For the text-containing cell, return its midpoint in (X, Y) coordinate format. 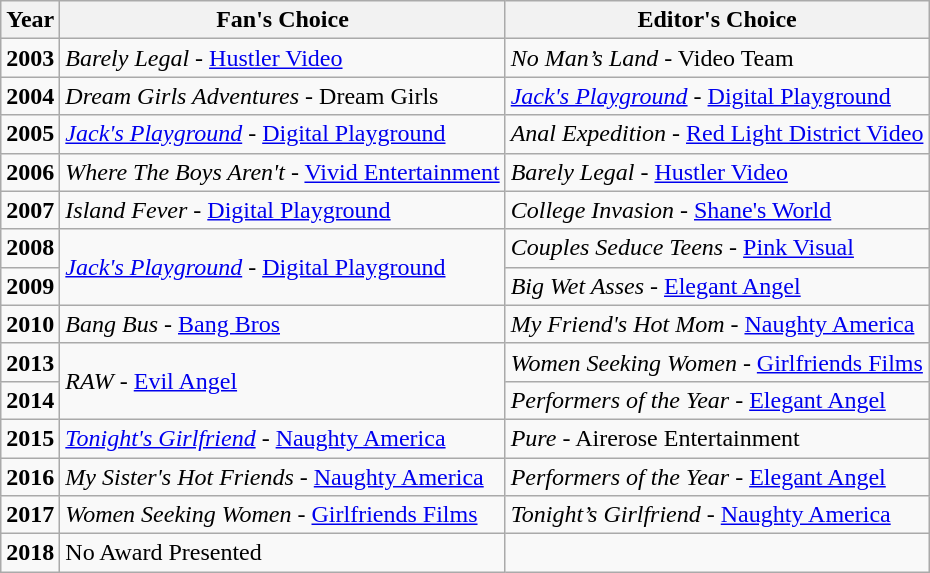
No Award Presented (282, 553)
2014 (30, 400)
Tonight's Girlfriend - Naughty America (282, 438)
2015 (30, 438)
Tonight’s Girlfriend - Naughty America (717, 515)
2010 (30, 324)
Island Fever - Digital Playground (282, 210)
Year (30, 20)
2005 (30, 134)
Editor's Choice (717, 20)
2013 (30, 362)
Couples Seduce Teens - Pink Visual (717, 248)
Dream Girls Adventures - Dream Girls (282, 96)
College Invasion - Shane's World (717, 210)
No Man’s Land - Video Team (717, 58)
2007 (30, 210)
2006 (30, 172)
Fan's Choice (282, 20)
2004 (30, 96)
2016 (30, 477)
2018 (30, 553)
2009 (30, 286)
RAW - Evil Angel (282, 381)
2017 (30, 515)
Bang Bus - Bang Bros (282, 324)
My Friend's Hot Mom - Naughty America (717, 324)
Anal Expedition - Red Light District Video (717, 134)
2008 (30, 248)
2003 (30, 58)
Where The Boys Aren't - Vivid Entertainment (282, 172)
Big Wet Asses - Elegant Angel (717, 286)
My Sister's Hot Friends - Naughty America (282, 477)
Pure - Airerose Entertainment (717, 438)
